Capture the cell that displays the provided text and extract its (X, Y) central coordinate. 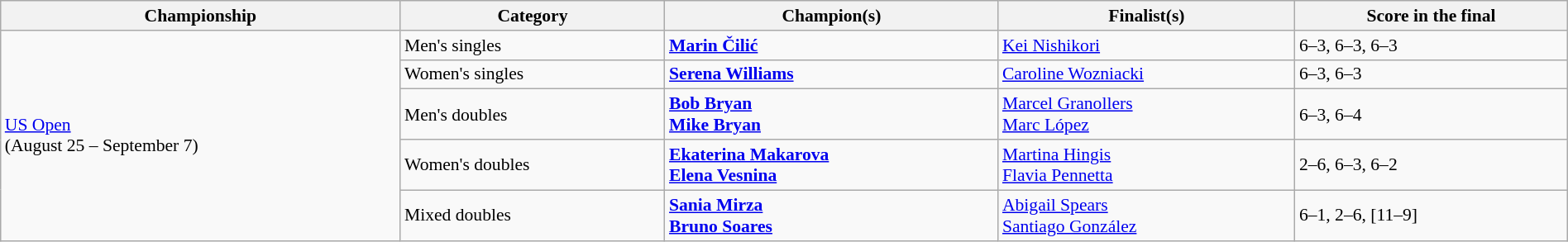
Kei Nishikori (1146, 45)
Championship (200, 16)
Men's singles (533, 45)
Martina Hingis Flavia Pennetta (1146, 165)
Champion(s) (832, 16)
Finalist(s) (1146, 16)
Men's doubles (533, 114)
Ekaterina Makarova Elena Vesnina (832, 165)
Abigail Spears Santiago González (1146, 215)
Women's doubles (533, 165)
2–6, 6–3, 6–2 (1431, 165)
6–3, 6–4 (1431, 114)
Bob Bryan Mike Bryan (832, 114)
Category (533, 16)
Sania Mirza Bruno Soares (832, 215)
US Open(August 25 – September 7) (200, 135)
Serena Williams (832, 74)
6–3, 6–3 (1431, 74)
6–3, 6–3, 6–3 (1431, 45)
Score in the final (1431, 16)
Women's singles (533, 74)
Marcel Granollers Marc López (1146, 114)
Mixed doubles (533, 215)
Caroline Wozniacki (1146, 74)
Marin Čilić (832, 45)
6–1, 2–6, [11–9] (1431, 215)
